Extract the [x, y] coordinate from the center of the cell holding the provided text.  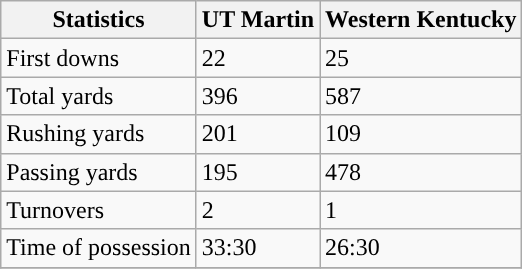
25 [421, 58]
109 [421, 134]
587 [421, 96]
478 [421, 172]
396 [258, 96]
Total yards [99, 96]
201 [258, 134]
Turnovers [99, 210]
1 [421, 210]
2 [258, 210]
Western Kentucky [421, 20]
UT Martin [258, 20]
Time of possession [99, 248]
22 [258, 58]
33:30 [258, 248]
26:30 [421, 248]
Passing yards [99, 172]
Statistics [99, 20]
First downs [99, 58]
Rushing yards [99, 134]
195 [258, 172]
